Output the (x, y) coordinate of the center of the cell containing the given text.  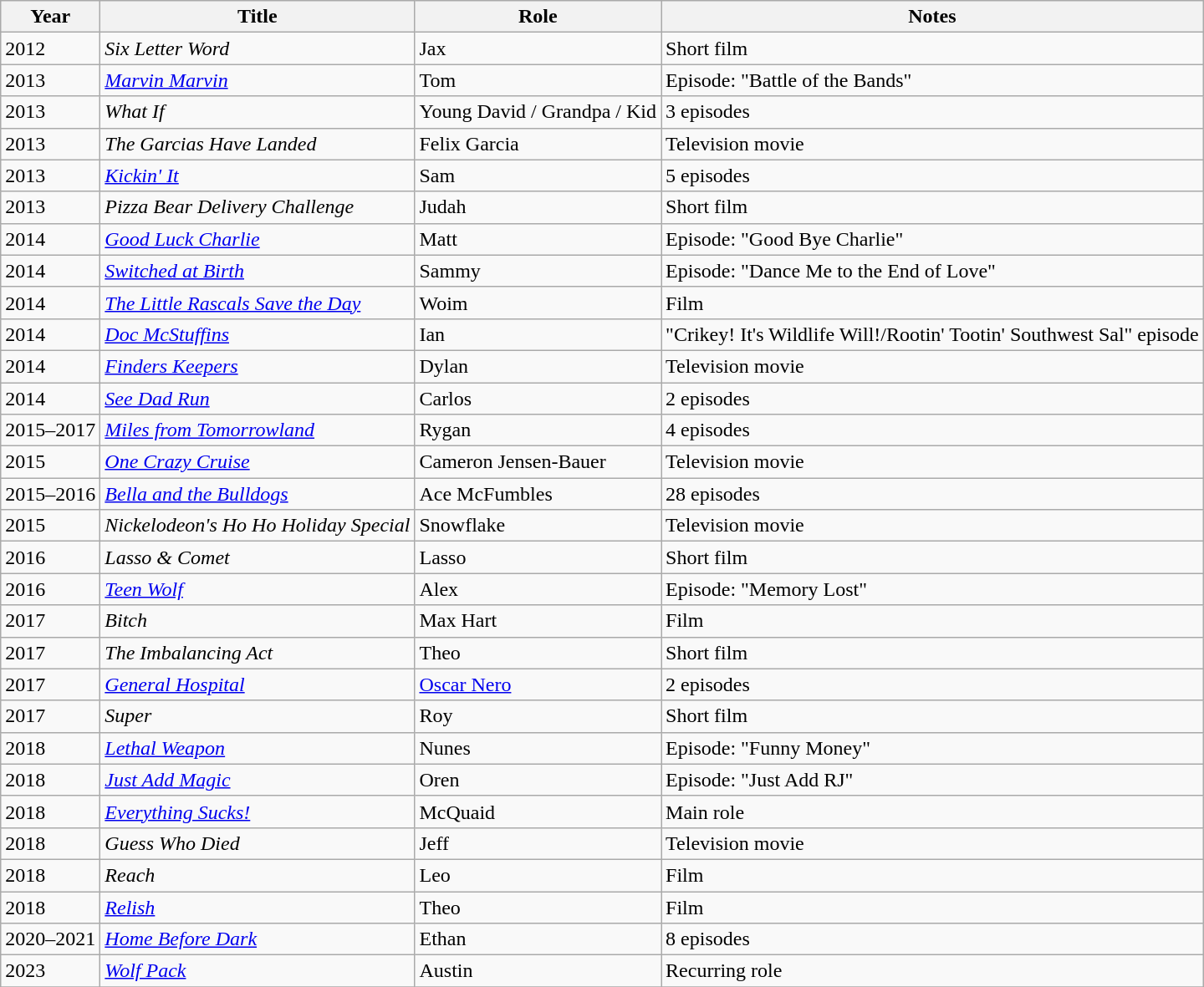
Lethal Weapon (258, 748)
The Garcias Have Landed (258, 144)
2015–2017 (50, 430)
Year (50, 17)
Finders Keepers (258, 366)
The Imbalancing Act (258, 653)
Teen Wolf (258, 589)
Switched at Birth (258, 271)
Doc McStuffins (258, 334)
Good Luck Charlie (258, 239)
Notes (933, 17)
Woim (538, 303)
General Hospital (258, 684)
4 episodes (933, 430)
Sammy (538, 271)
Snowflake (538, 526)
What If (258, 112)
Relish (258, 907)
Bitch (258, 621)
2020–2021 (50, 939)
Miles from Tomorrowland (258, 430)
Carlos (538, 399)
Ace McFumbles (538, 494)
Super (258, 716)
3 episodes (933, 112)
Lasso (538, 557)
Kickin' It (258, 176)
Leo (538, 875)
Episode: "Battle of the Bands" (933, 80)
Episode: "Funny Money" (933, 748)
Wolf Pack (258, 971)
McQuaid (538, 811)
Sam (538, 176)
Recurring role (933, 971)
28 episodes (933, 494)
Tom (538, 80)
Austin (538, 971)
Oren (538, 780)
8 episodes (933, 939)
Jeff (538, 843)
"Crikey! It's Wildlife Will!/Rootin' Tootin' Southwest Sal" episode (933, 334)
Jax (538, 48)
Roy (538, 716)
Six Letter Word (258, 48)
Bella and the Bulldogs (258, 494)
See Dad Run (258, 399)
Dylan (538, 366)
Max Hart (538, 621)
Episode: "Memory Lost" (933, 589)
Episode: "Good Bye Charlie" (933, 239)
2023 (50, 971)
5 episodes (933, 176)
Young David / Grandpa / Kid (538, 112)
Rygan (538, 430)
Episode: "Dance Me to the End of Love" (933, 271)
Marvin Marvin (258, 80)
Ethan (538, 939)
Main role (933, 811)
Nickelodeon's Ho Ho Holiday Special (258, 526)
Home Before Dark (258, 939)
Ian (538, 334)
Title (258, 17)
Oscar Nero (538, 684)
2012 (50, 48)
2015–2016 (50, 494)
Pizza Bear Delivery Challenge (258, 207)
Lasso & Comet (258, 557)
Cameron Jensen-Bauer (538, 462)
Matt (538, 239)
The Little Rascals Save the Day (258, 303)
Just Add Magic (258, 780)
Alex (538, 589)
Judah (538, 207)
Nunes (538, 748)
Role (538, 17)
Reach (258, 875)
Guess Who Died (258, 843)
Episode: "Just Add RJ" (933, 780)
Everything Sucks! (258, 811)
Felix Garcia (538, 144)
One Crazy Cruise (258, 462)
